Return the [X, Y] coordinate for the center point of the cell that contains the specified text.  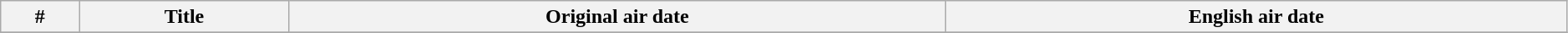
Original air date [617, 17]
# [40, 17]
English air date [1256, 17]
Title [185, 17]
